Output the (x, y) coordinate of the center of the cell containing the given text.  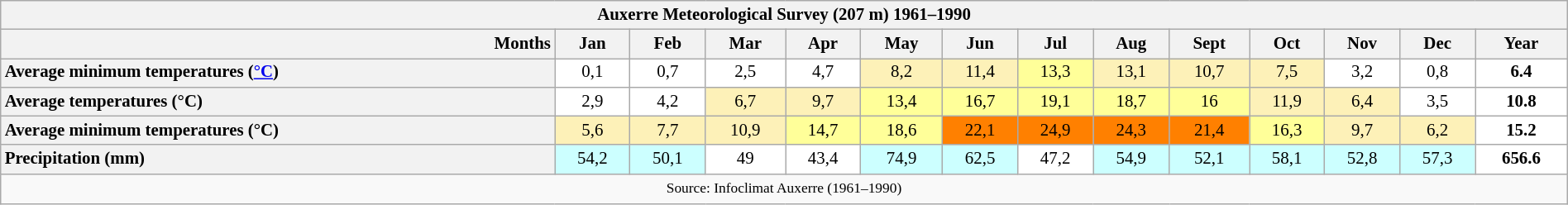
16,7 (981, 101)
0,8 (1437, 73)
2,5 (746, 73)
5,6 (592, 131)
7,7 (668, 131)
13,1 (1131, 73)
10,7 (1209, 73)
Jun (981, 45)
Average temperatures (°C) (278, 101)
6,2 (1437, 131)
11,9 (1287, 101)
Aug (1131, 45)
0,7 (668, 73)
6.4 (1522, 73)
16,3 (1287, 131)
74,9 (901, 159)
21,4 (1209, 131)
43,4 (824, 159)
49 (746, 159)
4,2 (668, 101)
May (901, 45)
4,7 (824, 73)
Precipitation (mm) (278, 159)
7,5 (1287, 73)
16 (1209, 101)
13,4 (901, 101)
11,4 (981, 73)
Months (278, 45)
8,2 (901, 73)
13,3 (1055, 73)
656.6 (1522, 159)
2,9 (592, 101)
52,1 (1209, 159)
Jan (592, 45)
10.8 (1522, 101)
3,2 (1363, 73)
50,1 (668, 159)
Feb (668, 45)
58,1 (1287, 159)
3,5 (1437, 101)
Auxerre Meteorological Survey (207 m) 1961–1990 (784, 15)
Dec (1437, 45)
18,7 (1131, 101)
Mar (746, 45)
0,1 (592, 73)
54,9 (1131, 159)
Apr (824, 45)
6,7 (746, 101)
22,1 (981, 131)
47,2 (1055, 159)
54,2 (592, 159)
24,9 (1055, 131)
57,3 (1437, 159)
62,5 (981, 159)
24,3 (1131, 131)
19,1 (1055, 101)
18,6 (901, 131)
Jul (1055, 45)
Sept (1209, 45)
15.2 (1522, 131)
6,4 (1363, 101)
14,7 (824, 131)
Year (1522, 45)
Oct (1287, 45)
52,8 (1363, 159)
Source: Infoclimat Auxerre (1961–1990) (784, 188)
Nov (1363, 45)
10,9 (746, 131)
